Provide the [x, y] coordinate of the cell's center where the given text is located.  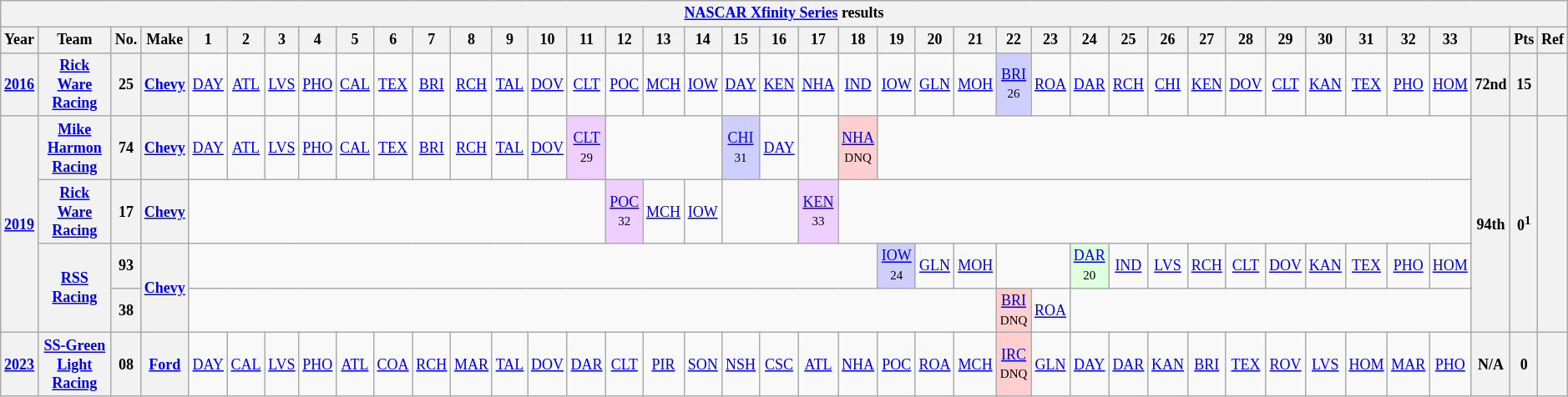
BRIDNQ [1014, 310]
13 [664, 40]
2 [245, 40]
28 [1246, 40]
38 [125, 310]
2023 [20, 364]
Ford [164, 364]
11 [586, 40]
KEN33 [818, 211]
NHADNQ [858, 148]
PIR [664, 364]
DAR20 [1089, 266]
94th [1491, 224]
14 [703, 40]
7 [432, 40]
Pts [1525, 40]
CSC [779, 364]
8 [472, 40]
ROV [1286, 364]
2016 [20, 84]
08 [125, 364]
27 [1206, 40]
CLT29 [586, 148]
SS-Green Light Racing [74, 364]
Mike Harmon Racing [74, 148]
01 [1525, 224]
16 [779, 40]
10 [548, 40]
26 [1168, 40]
72nd [1491, 84]
0 [1525, 364]
30 [1325, 40]
Make [164, 40]
4 [317, 40]
19 [897, 40]
31 [1366, 40]
Ref [1553, 40]
12 [625, 40]
IOW24 [897, 266]
NSH [741, 364]
6 [392, 40]
2019 [20, 224]
Team [74, 40]
93 [125, 266]
5 [356, 40]
Year [20, 40]
33 [1451, 40]
22 [1014, 40]
NASCAR Xfinity Series results [784, 13]
29 [1286, 40]
RSS Racing [74, 289]
CHI [1168, 84]
9 [509, 40]
24 [1089, 40]
N/A [1491, 364]
18 [858, 40]
23 [1050, 40]
SON [703, 364]
1 [208, 40]
IRCDNQ [1014, 364]
21 [975, 40]
20 [935, 40]
BRI26 [1014, 84]
COA [392, 364]
3 [282, 40]
74 [125, 148]
POC32 [625, 211]
32 [1409, 40]
No. [125, 40]
CHI31 [741, 148]
